Locate the cell with the specified text and output its (x, y) center coordinate. 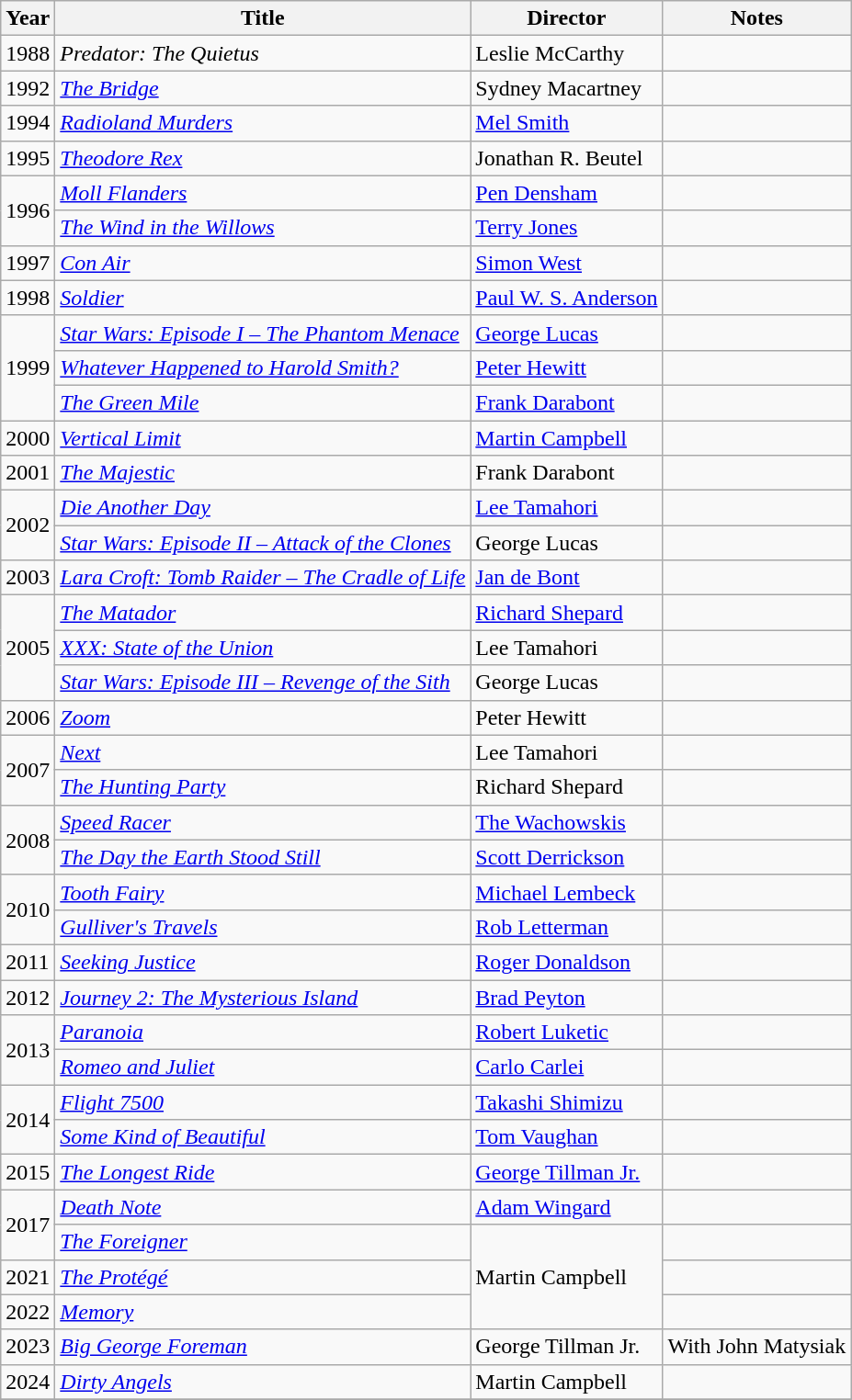
2008 (28, 840)
Scott Derrickson (566, 857)
2010 (28, 909)
2003 (28, 578)
The Hunting Party (263, 787)
Moll Flanders (263, 193)
2013 (28, 1050)
The Day the Earth Stood Still (263, 857)
1992 (28, 88)
The Foreigner (263, 1242)
Paranoia (263, 1033)
Carlo Carlei (566, 1067)
2007 (28, 770)
Notes (757, 18)
The Protégé (263, 1277)
The Matador (263, 613)
Adam Wingard (566, 1207)
Flight 7500 (263, 1102)
The Bridge (263, 88)
Roger Donaldson (566, 962)
1997 (28, 263)
Jan de Bont (566, 578)
Robert Luketic (566, 1033)
Director (566, 18)
The Longest Ride (263, 1172)
Romeo and Juliet (263, 1067)
Con Air (263, 263)
Memory (263, 1312)
Whatever Happened to Harold Smith? (263, 367)
2001 (28, 473)
Leslie McCarthy (566, 53)
The Majestic (263, 473)
Lara Croft: Tomb Raider – The Cradle of Life (263, 578)
The Green Mile (263, 402)
With John Matysiak (757, 1347)
Jonathan R. Beutel (566, 158)
Journey 2: The Mysterious Island (263, 997)
2021 (28, 1277)
Next (263, 752)
Michael Lembeck (566, 892)
2022 (28, 1312)
2017 (28, 1225)
Tom Vaughan (566, 1137)
1998 (28, 298)
Simon West (566, 263)
2012 (28, 997)
Speed Racer (263, 822)
2024 (28, 1382)
Title (263, 18)
2023 (28, 1347)
2002 (28, 525)
Die Another Day (263, 508)
Takashi Shimizu (566, 1102)
Tooth Fairy (263, 892)
2006 (28, 717)
Seeking Justice (263, 962)
Predator: The Quietus (263, 53)
Star Wars: Episode III – Revenge of the Sith (263, 683)
Rob Letterman (566, 927)
Terry Jones (566, 228)
Dirty Angels (263, 1382)
Zoom (263, 717)
2011 (28, 962)
Star Wars: Episode I – The Phantom Menace (263, 333)
Death Note (263, 1207)
2014 (28, 1120)
Theodore Rex (263, 158)
Big George Foreman (263, 1347)
The Wind in the Willows (263, 228)
Soldier (263, 298)
Paul W. S. Anderson (566, 298)
Vertical Limit (263, 438)
The Wachowskis (566, 822)
1996 (28, 210)
2015 (28, 1172)
Some Kind of Beautiful (263, 1137)
1995 (28, 158)
1999 (28, 367)
Pen Densham (566, 193)
Sydney Macartney (566, 88)
Radioland Murders (263, 123)
Brad Peyton (566, 997)
XXX: State of the Union (263, 648)
Mel Smith (566, 123)
1988 (28, 53)
Year (28, 18)
Star Wars: Episode II – Attack of the Clones (263, 543)
2005 (28, 648)
1994 (28, 123)
Gulliver's Travels (263, 927)
2000 (28, 438)
